For the text-containing cell, return its midpoint in (x, y) coordinate format. 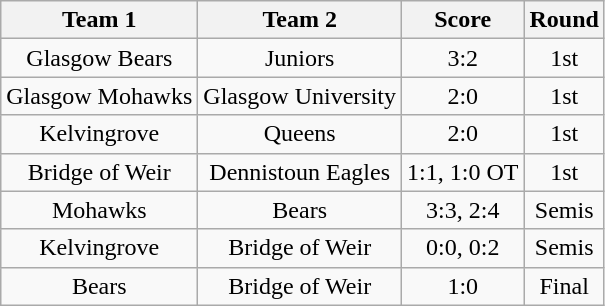
Final (564, 286)
3:2 (463, 58)
Mohawks (100, 210)
Glasgow Mohawks (100, 96)
Juniors (300, 58)
3:3, 2:4 (463, 210)
0:0, 0:2 (463, 248)
Dennistoun Eagles (300, 172)
1:0 (463, 286)
Glasgow Bears (100, 58)
Team 2 (300, 20)
1:1, 1:0 OT (463, 172)
Score (463, 20)
Team 1 (100, 20)
Queens (300, 134)
Glasgow University (300, 96)
Round (564, 20)
